Capture the cell that displays the provided text and extract its (X, Y) central coordinate. 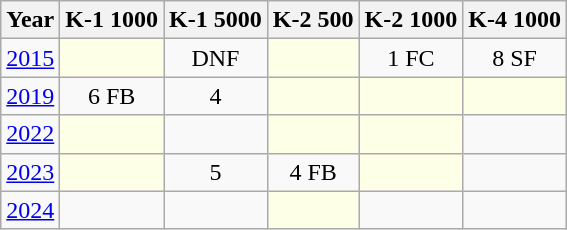
K-1 5000 (216, 20)
6 FB (112, 96)
2023 (30, 172)
K-2 1000 (411, 20)
2015 (30, 58)
2024 (30, 210)
1 FC (411, 58)
K-1 1000 (112, 20)
4 FB (313, 172)
Year (30, 20)
K-4 1000 (515, 20)
DNF (216, 58)
K-2 500 (313, 20)
4 (216, 96)
8 SF (515, 58)
2022 (30, 134)
5 (216, 172)
2019 (30, 96)
